Search for the cell housing the specified text and yield its (x, y) center coordinate. 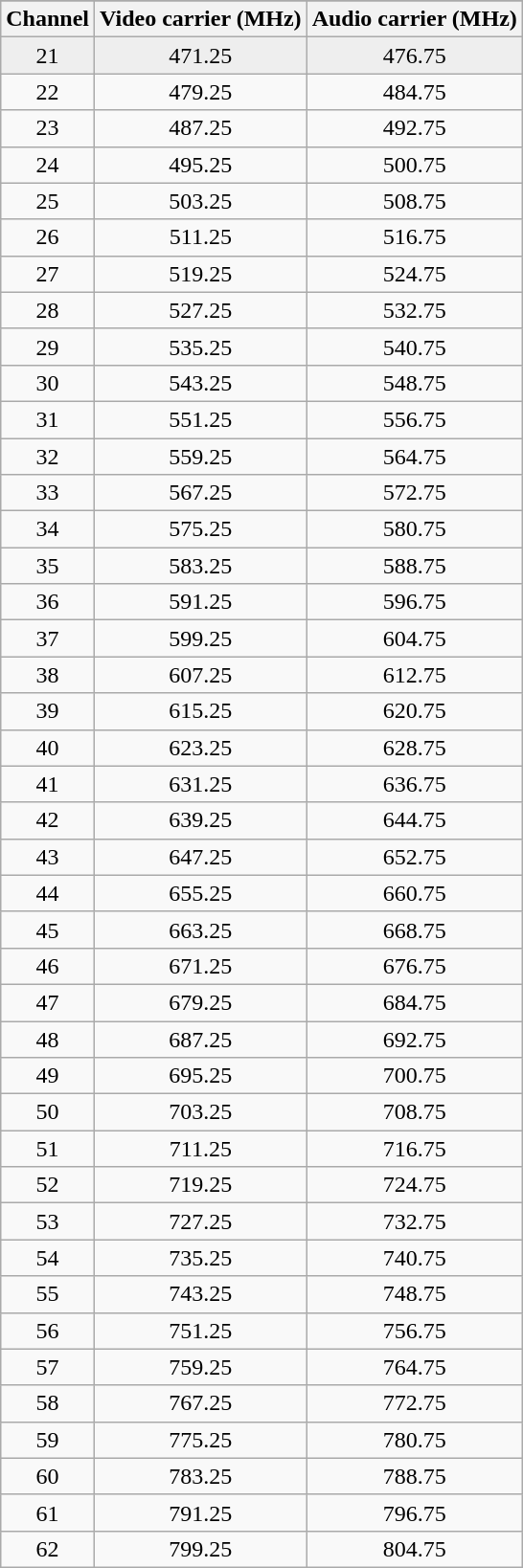
551.25 (201, 419)
Audio carrier (MHz) (414, 19)
58 (48, 1403)
500.75 (414, 165)
580.75 (414, 529)
50 (48, 1112)
748.75 (414, 1294)
35 (48, 566)
29 (48, 347)
487.25 (201, 128)
495.25 (201, 165)
751.25 (201, 1331)
28 (48, 310)
548.75 (414, 383)
564.75 (414, 457)
743.25 (201, 1294)
527.25 (201, 310)
804.75 (414, 1549)
32 (48, 457)
543.25 (201, 383)
727.25 (201, 1221)
559.25 (201, 457)
695.25 (201, 1076)
700.75 (414, 1076)
575.25 (201, 529)
719.25 (201, 1185)
492.75 (414, 128)
783.25 (201, 1476)
612.75 (414, 675)
535.25 (201, 347)
34 (48, 529)
503.25 (201, 201)
53 (48, 1221)
52 (48, 1185)
671.25 (201, 966)
54 (48, 1258)
644.75 (414, 820)
647.25 (201, 857)
57 (48, 1367)
711.25 (201, 1149)
764.75 (414, 1367)
479.25 (201, 92)
583.25 (201, 566)
676.75 (414, 966)
663.25 (201, 930)
636.75 (414, 784)
55 (48, 1294)
724.75 (414, 1185)
47 (48, 1002)
772.75 (414, 1403)
652.75 (414, 857)
25 (48, 201)
591.25 (201, 602)
556.75 (414, 419)
36 (48, 602)
639.25 (201, 820)
607.25 (201, 675)
567.25 (201, 493)
37 (48, 638)
588.75 (414, 566)
516.75 (414, 237)
519.25 (201, 274)
540.75 (414, 347)
796.75 (414, 1512)
38 (48, 675)
524.75 (414, 274)
780.75 (414, 1440)
687.25 (201, 1039)
631.25 (201, 784)
623.25 (201, 748)
532.75 (414, 310)
62 (48, 1549)
615.25 (201, 711)
679.25 (201, 1002)
756.75 (414, 1331)
45 (48, 930)
Video carrier (MHz) (201, 19)
26 (48, 237)
59 (48, 1440)
655.25 (201, 893)
44 (48, 893)
788.75 (414, 1476)
27 (48, 274)
692.75 (414, 1039)
732.75 (414, 1221)
60 (48, 1476)
39 (48, 711)
604.75 (414, 638)
49 (48, 1076)
33 (48, 493)
22 (48, 92)
684.75 (414, 1002)
24 (48, 165)
668.75 (414, 930)
51 (48, 1149)
484.75 (414, 92)
31 (48, 419)
21 (48, 56)
61 (48, 1512)
41 (48, 784)
735.25 (201, 1258)
596.75 (414, 602)
799.25 (201, 1549)
42 (48, 820)
740.75 (414, 1258)
40 (48, 748)
759.25 (201, 1367)
572.75 (414, 493)
660.75 (414, 893)
508.75 (414, 201)
775.25 (201, 1440)
599.25 (201, 638)
708.75 (414, 1112)
30 (48, 383)
471.25 (201, 56)
Channel (48, 19)
56 (48, 1331)
23 (48, 128)
703.25 (201, 1112)
46 (48, 966)
476.75 (414, 56)
628.75 (414, 748)
43 (48, 857)
620.75 (414, 711)
767.25 (201, 1403)
48 (48, 1039)
511.25 (201, 237)
791.25 (201, 1512)
716.75 (414, 1149)
